From the cell containing the given text, extract its center point as [x, y] coordinate. 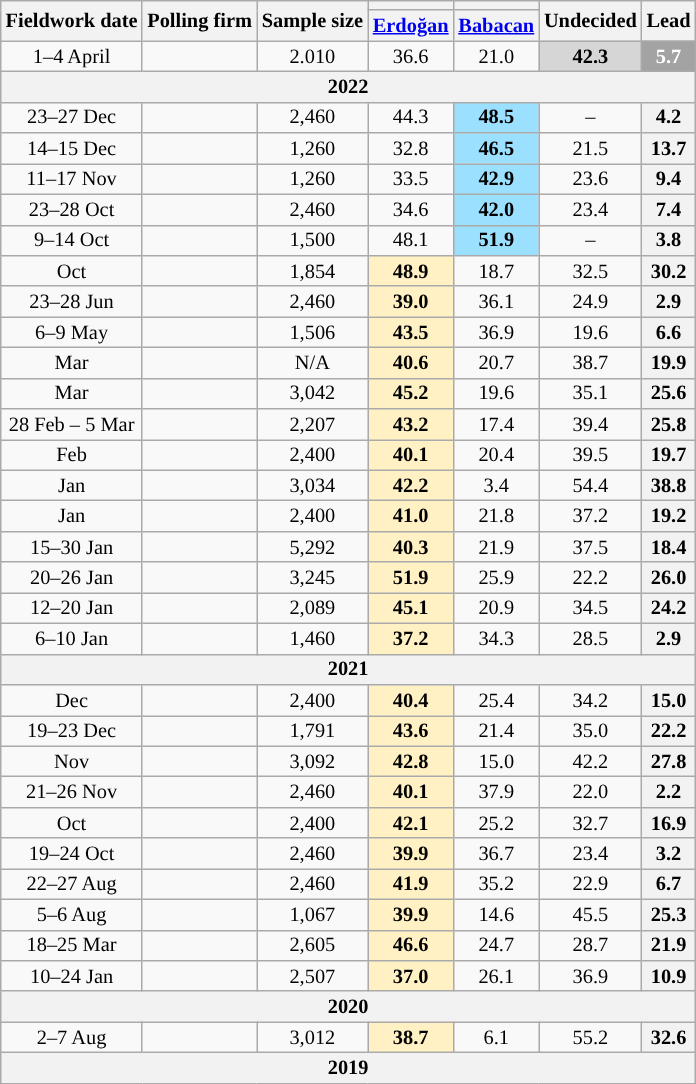
2021 [348, 670]
3.2 [669, 854]
6.6 [669, 332]
41.0 [411, 516]
34.3 [496, 638]
23–27 Dec [72, 118]
36.6 [411, 56]
24.9 [590, 302]
39.0 [411, 302]
1,067 [312, 914]
17.4 [496, 424]
37.5 [590, 546]
5–6 Aug [72, 914]
1–4 April [72, 56]
44.3 [411, 118]
36.7 [496, 854]
26.0 [669, 578]
46.6 [411, 946]
20.9 [496, 608]
1,500 [312, 240]
Undecided [590, 20]
43.5 [411, 332]
N/A [312, 362]
Fieldwork date [72, 20]
21.0 [496, 56]
25.6 [669, 394]
28.7 [590, 946]
48.9 [411, 270]
1,854 [312, 270]
15–30 Jan [72, 546]
42.9 [496, 178]
37.0 [411, 976]
Erdoğan [411, 26]
3.4 [496, 486]
19.2 [669, 516]
25.9 [496, 578]
Lead [669, 20]
18.7 [496, 270]
35.2 [496, 884]
32.6 [669, 1038]
9.4 [669, 178]
16.9 [669, 822]
40.6 [411, 362]
45.1 [411, 608]
23.6 [590, 178]
55.2 [590, 1038]
42.3 [590, 56]
2,605 [312, 946]
43.6 [411, 730]
46.5 [496, 148]
28.5 [590, 638]
41.9 [411, 884]
32.5 [590, 270]
19–24 Oct [72, 854]
2020 [348, 1006]
45.2 [411, 394]
39.5 [590, 454]
39.4 [590, 424]
14.6 [496, 914]
2,207 [312, 424]
25.8 [669, 424]
25.3 [669, 914]
28 Feb – 5 Mar [72, 424]
33.5 [411, 178]
2.2 [669, 792]
19.7 [669, 454]
Sample size [312, 20]
21.5 [590, 148]
13.7 [669, 148]
34.2 [590, 700]
24.7 [496, 946]
35.0 [590, 730]
32.7 [590, 822]
3,042 [312, 394]
22–27 Aug [72, 884]
40.4 [411, 700]
24.2 [669, 608]
42.1 [411, 822]
37.9 [496, 792]
1,506 [312, 332]
4.2 [669, 118]
34.5 [590, 608]
18–25 Mar [72, 946]
25.4 [496, 700]
38.8 [669, 486]
48.1 [411, 240]
3,245 [312, 578]
10.9 [669, 976]
23–28 Jun [72, 302]
35.1 [590, 394]
10–24 Jan [72, 976]
6.7 [669, 884]
5.7 [669, 56]
6–9 May [72, 332]
32.8 [411, 148]
21.8 [496, 516]
20.4 [496, 454]
54.4 [590, 486]
1,460 [312, 638]
19.9 [669, 362]
12–20 Jan [72, 608]
27.8 [669, 762]
2022 [348, 86]
23–28 Oct [72, 210]
3,092 [312, 762]
45.5 [590, 914]
5,292 [312, 546]
Nov [72, 762]
3,034 [312, 486]
Babacan [496, 26]
30.2 [669, 270]
42.0 [496, 210]
2.010 [312, 56]
6.1 [496, 1038]
21.4 [496, 730]
20.7 [496, 362]
25.2 [496, 822]
Feb [72, 454]
2–7 Aug [72, 1038]
3.8 [669, 240]
11–17 Nov [72, 178]
48.5 [496, 118]
20–26 Jan [72, 578]
21–26 Nov [72, 792]
7.4 [669, 210]
42.8 [411, 762]
19–23 Dec [72, 730]
2019 [348, 1068]
6–10 Jan [72, 638]
43.2 [411, 424]
9–14 Oct [72, 240]
36.1 [496, 302]
18.4 [669, 546]
1,791 [312, 730]
26.1 [496, 976]
3,012 [312, 1038]
34.6 [411, 210]
22.0 [590, 792]
22.9 [590, 884]
Dec [72, 700]
2,507 [312, 976]
2,089 [312, 608]
14–15 Dec [72, 148]
Polling firm [199, 20]
40.3 [411, 546]
